Identify which cell holds the provided text, then report its (x, y) central coordinate. 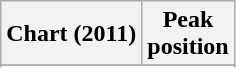
Peakposition (188, 34)
Chart (2011) (72, 34)
